Return the (x, y) coordinate for the center point of the cell that contains the specified text.  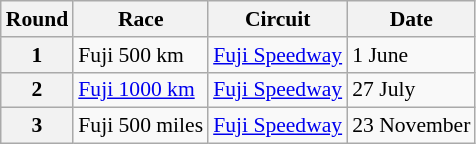
Fuji 500 miles (140, 126)
Round (38, 19)
2 (38, 90)
1 June (411, 55)
Date (411, 19)
1 (38, 55)
3 (38, 126)
27 July (411, 90)
Race (140, 19)
Fuji 500 km (140, 55)
Fuji 1000 km (140, 90)
Circuit (278, 19)
23 November (411, 126)
